Find where the given text appears and provide that cell's center as [x, y] coordinate. 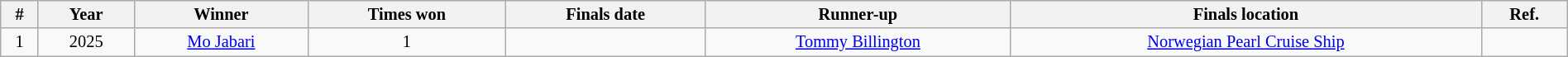
Finals date [605, 14]
Mo Jabari [222, 42]
Runner-up [858, 14]
Winner [222, 14]
Year [86, 14]
Norwegian Pearl Cruise Ship [1245, 42]
Ref. [1524, 14]
Finals location [1245, 14]
2025 [86, 42]
Tommy Billington [858, 42]
Times won [407, 14]
# [20, 14]
